Return [x, y] of the center of cell containing provided text 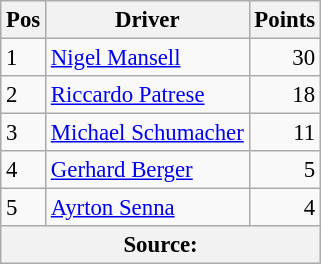
Gerhard Berger [148, 170]
30 [284, 58]
11 [284, 133]
Michael Schumacher [148, 133]
Ayrton Senna [148, 208]
Pos [24, 20]
3 [24, 133]
Points [284, 20]
Source: [161, 245]
2 [24, 95]
Nigel Mansell [148, 58]
1 [24, 58]
18 [284, 95]
Driver [148, 20]
Riccardo Patrese [148, 95]
